Provide the [X, Y] coordinate of the cell's center where the given text is located.  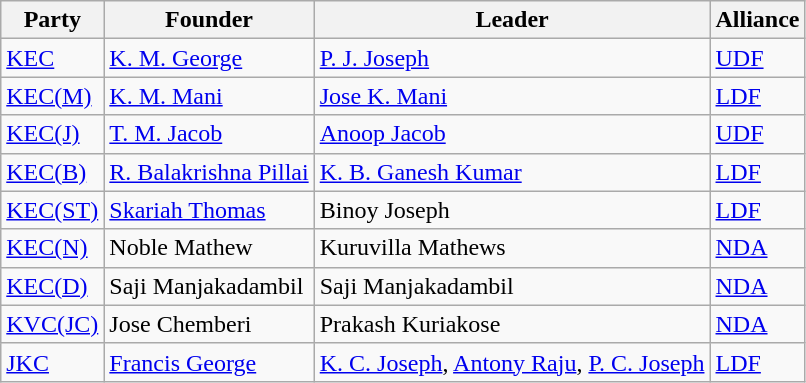
P. J. Joseph [512, 58]
KEC(N) [52, 248]
Jose Chemberi [209, 324]
R. Balakrishna Pillai [209, 172]
KVC(JC) [52, 324]
Alliance [758, 20]
K. M. Mani [209, 96]
KEC(D) [52, 286]
K. C. Joseph, Antony Raju, P. C. Joseph [512, 362]
KEC [52, 58]
Jose K. Mani [512, 96]
KEC(B) [52, 172]
Party [52, 20]
Anoop Jacob [512, 134]
KEC(ST) [52, 210]
Binoy Joseph [512, 210]
Prakash Kuriakose [512, 324]
Francis George [209, 362]
Skariah Thomas [209, 210]
JKC [52, 362]
KEC(M) [52, 96]
T. M. Jacob [209, 134]
KEC(J) [52, 134]
Leader [512, 20]
Founder [209, 20]
Kuruvilla Mathews [512, 248]
K. B. Ganesh Kumar [512, 172]
K. M. George [209, 58]
Noble Mathew [209, 248]
